Provide the [x, y] coordinate of the cell's center where the given text is located.  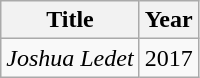
Year [168, 20]
Title [70, 20]
2017 [168, 58]
Joshua Ledet [70, 58]
